Identify which cell holds the provided text, then report its [X, Y] central coordinate. 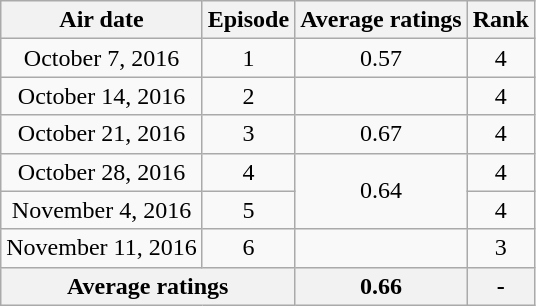
0.57 [382, 58]
October 7, 2016 [102, 58]
0.66 [382, 286]
Rank [500, 20]
0.67 [382, 134]
October 14, 2016 [102, 96]
Episode [248, 20]
2 [248, 96]
Air date [102, 20]
6 [248, 248]
5 [248, 210]
- [500, 286]
1 [248, 58]
November 4, 2016 [102, 210]
October 21, 2016 [102, 134]
0.64 [382, 191]
November 11, 2016 [102, 248]
October 28, 2016 [102, 172]
